Provide the (x, y) coordinate of the cell's center where the given text is located.  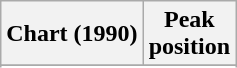
Peak position (189, 34)
Chart (1990) (72, 34)
